Provide the [x, y] coordinate of the cell's center where the given text is located.  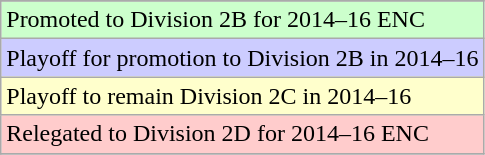
Relegated to Division 2D for 2014–16 ENC [242, 134]
Playoff for promotion to Division 2B in 2014–16 [242, 58]
Promoted to Division 2B for 2014–16 ENC [242, 20]
Playoff to remain Division 2C in 2014–16 [242, 96]
